Extract the (x, y) coordinate from the center of the cell holding the provided text.  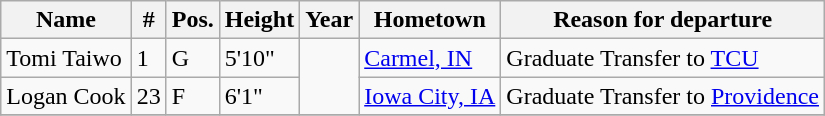
5'10" (259, 58)
6'1" (259, 96)
Graduate Transfer to Providence (663, 96)
Carmel, IN (430, 58)
Iowa City, IA (430, 96)
Reason for departure (663, 20)
Hometown (430, 20)
G (192, 58)
F (192, 96)
1 (148, 58)
Logan Cook (66, 96)
Pos. (192, 20)
Name (66, 20)
Height (259, 20)
Tomi Taiwo (66, 58)
23 (148, 96)
Year (330, 20)
# (148, 20)
Graduate Transfer to TCU (663, 58)
